Identify which cell holds the provided text, then report its (X, Y) central coordinate. 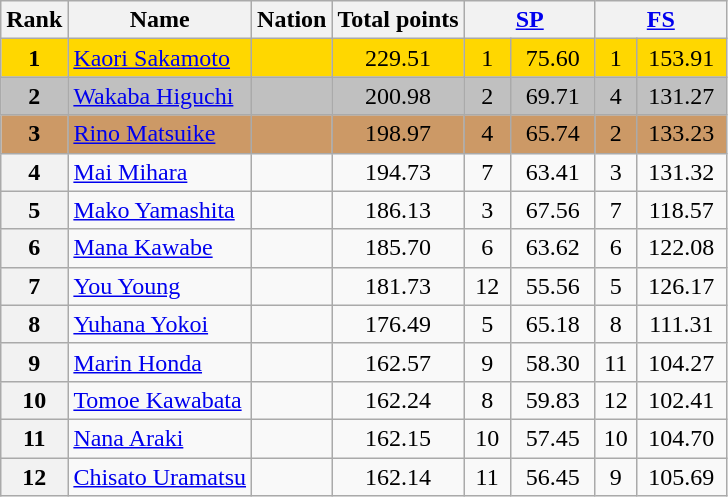
104.70 (681, 438)
65.74 (552, 134)
FS (660, 20)
67.56 (552, 210)
131.27 (681, 96)
65.18 (552, 324)
56.45 (552, 477)
104.27 (681, 362)
Chisato Uramatsu (160, 477)
Rino Matsuike (160, 134)
176.49 (398, 324)
Name (160, 20)
59.83 (552, 400)
57.45 (552, 438)
75.60 (552, 58)
63.41 (552, 172)
200.98 (398, 96)
229.51 (398, 58)
Tomoe Kawabata (160, 400)
Rank (34, 20)
194.73 (398, 172)
You Young (160, 286)
131.32 (681, 172)
Mai Mihara (160, 172)
Marin Honda (160, 362)
185.70 (398, 248)
133.23 (681, 134)
181.73 (398, 286)
162.57 (398, 362)
122.08 (681, 248)
Wakaba Higuchi (160, 96)
Mana Kawabe (160, 248)
102.41 (681, 400)
162.14 (398, 477)
162.15 (398, 438)
105.69 (681, 477)
Kaori Sakamoto (160, 58)
Yuhana Yokoi (160, 324)
118.57 (681, 210)
69.71 (552, 96)
Total points (398, 20)
186.13 (398, 210)
55.56 (552, 286)
SP (530, 20)
Nation (292, 20)
126.17 (681, 286)
153.91 (681, 58)
162.24 (398, 400)
Nana Araki (160, 438)
Mako Yamashita (160, 210)
111.31 (681, 324)
198.97 (398, 134)
58.30 (552, 362)
63.62 (552, 248)
